Return the [X, Y] coordinate for the center point of the cell that contains the specified text.  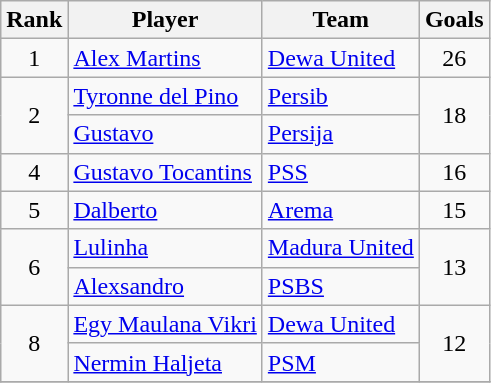
Persib [340, 96]
2 [34, 115]
Player [165, 20]
Tyronne del Pino [165, 96]
8 [34, 343]
PSS [340, 172]
6 [34, 267]
16 [454, 172]
PSM [340, 362]
26 [454, 58]
Goals [454, 20]
15 [454, 210]
Team [340, 20]
Egy Maulana Vikri [165, 324]
Persija [340, 134]
Nermin Haljeta [165, 362]
Lulinha [165, 248]
Dalberto [165, 210]
5 [34, 210]
Gustavo [165, 134]
Gustavo Tocantins [165, 172]
4 [34, 172]
PSBS [340, 286]
12 [454, 343]
Madura United [340, 248]
13 [454, 267]
Rank [34, 20]
Alex Martins [165, 58]
1 [34, 58]
Arema [340, 210]
18 [454, 115]
Alexsandro [165, 286]
